Return [x, y] of the center of cell containing provided text 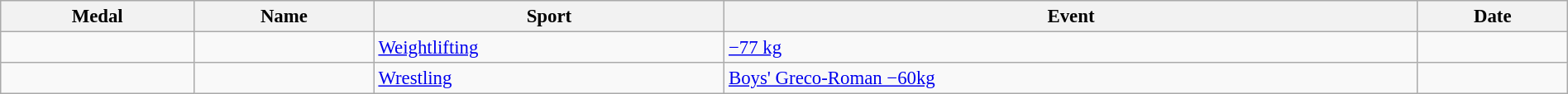
Event [1072, 16]
Date [1492, 16]
−77 kg [1072, 48]
Wrestling [549, 78]
Medal [98, 16]
Weightlifting [549, 48]
Name [284, 16]
Sport [549, 16]
Boys' Greco-Roman −60kg [1072, 78]
